Pinpoint the cell where the given text exists, returning its (X, Y) midpoint coordinate. 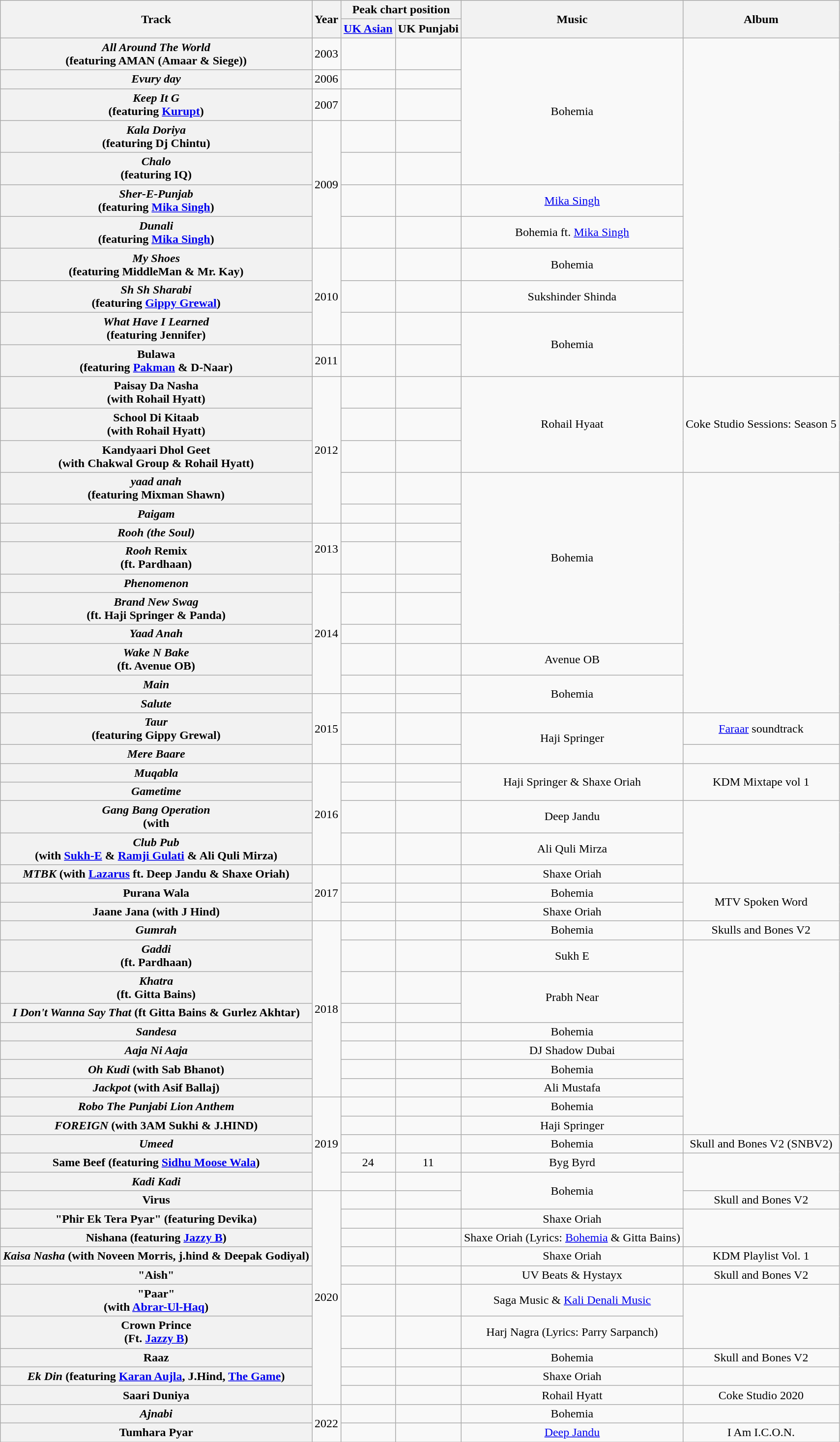
Robo The Punjabi Lion Anthem (156, 1106)
Club Pub(with Sukh-E & Ramji Gulati & Ali Quli Mirza) (156, 849)
Virus (156, 1200)
2018 (326, 1009)
Byg Byrd (572, 1163)
Coke Studio 2020 (761, 1395)
All Around The World(featuring AMAN (Amaar & Siege)) (156, 54)
2011 (326, 360)
MTBK (with Lazarus ft. Deep Jandu & Shaxe Oriah) (156, 874)
I Am I.C.O.N. (761, 1432)
Saga Music & Kali Denali Music (572, 1300)
24 (368, 1163)
Faraar soundtrack (761, 729)
KDM Playlist Vol. 1 (761, 1256)
Prabh Near (572, 997)
Paisay Da Nasha (with Rohail Hyatt) (156, 392)
Shaxe Oriah (Lyrics: Bohemia & Gitta Bains) (572, 1237)
Rohail Hyaat (572, 425)
Ajnabi (156, 1413)
2006 (326, 79)
Paigam (156, 514)
Kandyaari Dhol Geet (with Chakwal Group & Rohail Hyatt) (156, 456)
2016 (326, 814)
Phenomenon (156, 583)
Skull and Bones V2 (SNBV2) (761, 1144)
Brand New Swag(ft. Haji Springer & Panda) (156, 609)
Raaz (156, 1357)
KDM Mixtape vol 1 (761, 782)
2010 (326, 296)
2015 (326, 729)
Skulls and Bones V2 (761, 930)
Rohail Hyatt (572, 1395)
Year (326, 19)
Sher-E-Punjab(featuring Mika Singh) (156, 201)
Gang Bang Operation(with (156, 817)
Saari Duniya (156, 1395)
Mika Singh (572, 201)
Chalo(featuring IQ) (156, 168)
Salute (156, 703)
2013 (326, 549)
Muqabla (156, 772)
Sukh E (572, 956)
2007 (326, 104)
What Have I Learned(featuring Jennifer) (156, 328)
Wake N Bake (ft. Avenue OB) (156, 659)
Evury day (156, 79)
"Paar"(with Abrar-Ul-Haq) (156, 1300)
Aaja Ni Aaja (156, 1050)
Music (572, 19)
Main (156, 684)
Jackpot (with Asif Ballaj) (156, 1088)
Ek Din (featuring Karan Aujla, J.Hind, The Game) (156, 1376)
Kaisa Nasha (with Noveen Morris, j.hind & Deepak Godiyal) (156, 1256)
Tumhara Pyar (156, 1432)
Sh Sh Sharabi(featuring Gippy Grewal) (156, 296)
Gaddi(ft. Pardhaan) (156, 956)
Gumrah (156, 930)
Coke Studio Sessions: Season 5 (761, 425)
Peak chart position (401, 10)
Crown Prince(Ft. Jazzy B) (156, 1332)
DJ Shadow Dubai (572, 1050)
Harj Nagra (Lyrics: Parry Sarpanch) (572, 1332)
Haji Springer & Shaxe Oriah (572, 782)
Bohemia ft. Mika Singh (572, 232)
Sandesa (156, 1031)
2014 (326, 634)
2009 (326, 184)
Album (761, 19)
Yaad Anah (156, 634)
Taur(featuring Gippy Grewal) (156, 729)
I Don't Wanna Say That (ft Gitta Bains & Gurlez Akhtar) (156, 1013)
Khatra(ft. Gitta Bains) (156, 987)
Jaane Jana (with J Hind) (156, 912)
Umeed (156, 1144)
Purana Wala (156, 893)
School Di Kitaab (with Rohail Hyatt) (156, 425)
"Phir Ek Tera Pyar" (featuring Devika) (156, 1219)
Oh Kudi (with Sab Bhanot) (156, 1069)
Bulawa (featuring Pakman & D-Naar) (156, 360)
Ali Mustafa (572, 1088)
Keep It G(featuring Kurupt) (156, 104)
Dunali(featuring Mika Singh) (156, 232)
2022 (326, 1423)
My Shoes(featuring MiddleMan & Mr. Kay) (156, 265)
Sukshinder Shinda (572, 296)
UK Asian (368, 29)
2017 (326, 893)
UV Beats & Hystayx (572, 1275)
Track (156, 19)
UK Punjabi (428, 29)
Same Beef (featuring Sidhu Moose Wala) (156, 1163)
2003 (326, 54)
Mere Baare (156, 754)
MTV Spoken Word (761, 902)
2012 (326, 450)
Rooh Remix (ft. Pardhaan) (156, 558)
Gametime (156, 792)
Kala Doriya(featuring Dj Chintu) (156, 137)
11 (428, 1163)
FOREIGN (with 3AM Sukhi & J.HIND) (156, 1125)
2019 (326, 1144)
yaad anah(featuring Mixman Shawn) (156, 489)
"Aish" (156, 1275)
Ali Quli Mirza (572, 849)
Rooh (the Soul) (156, 532)
Nishana (featuring Jazzy B) (156, 1237)
Avenue OB (572, 659)
2020 (326, 1298)
Kadi Kadi (156, 1181)
